Return the (x, y) coordinate for the center point of the cell that contains the specified text.  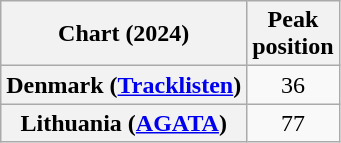
77 (293, 123)
Denmark (Tracklisten) (124, 85)
Chart (2024) (124, 34)
Peakposition (293, 34)
Lithuania (AGATA) (124, 123)
36 (293, 85)
